Identify which cell holds the provided text, then report its (X, Y) central coordinate. 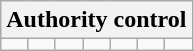
Authority control (96, 20)
